Scan for the cell matching the given text and deliver its [x, y] coordinate at center. 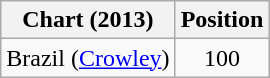
Brazil (Crowley) [88, 58]
Chart (2013) [88, 20]
Position [222, 20]
100 [222, 58]
